Provide the (x, y) coordinate of the cell's center where the given text is located.  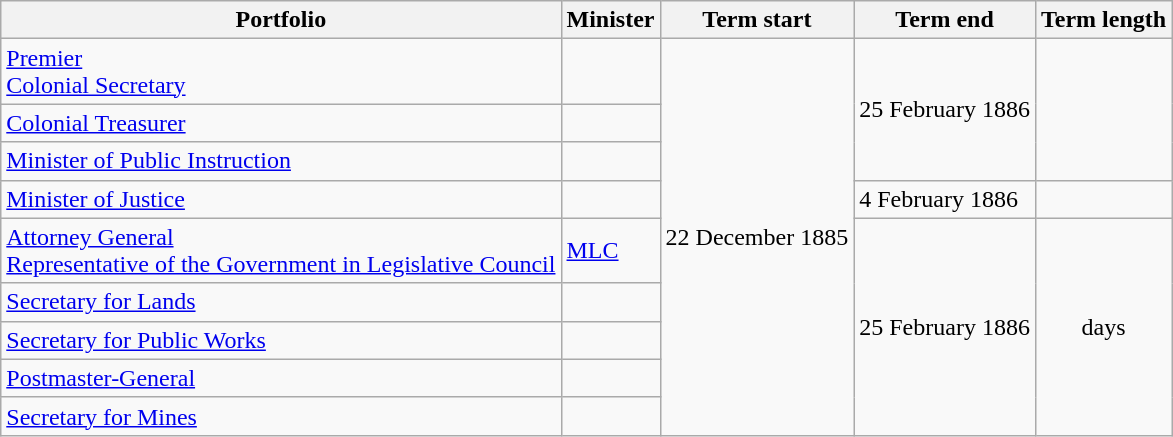
Secretary for Lands (281, 302)
MLC (610, 250)
Term start (757, 20)
22 December 1885 (757, 238)
Term end (945, 20)
Secretary for Public Works (281, 340)
Secretary for Mines (281, 416)
Minister of Public Instruction (281, 161)
Minister (610, 20)
Colonial Treasurer (281, 123)
4 February 1886 (945, 199)
Portfolio (281, 20)
PremierColonial Secretary (281, 72)
Attorney GeneralRepresentative of the Government in Legislative Council (281, 250)
Term length (1103, 20)
days (1103, 326)
Postmaster-General (281, 378)
Minister of Justice (281, 199)
